Output the [x, y] coordinate of the center of the cell containing the given text.  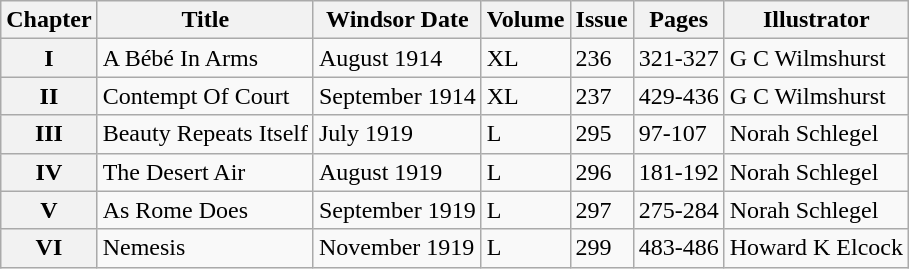
II [49, 96]
275-284 [678, 210]
429-436 [678, 96]
97-107 [678, 134]
Illustrator [816, 20]
Volume [526, 20]
IV [49, 172]
295 [602, 134]
I [49, 58]
181-192 [678, 172]
Issue [602, 20]
September 1914 [397, 96]
VI [49, 248]
299 [602, 248]
Howard K Elcock [816, 248]
Pages [678, 20]
Nemesis [205, 248]
Contempt Of Court [205, 96]
As Rome Does [205, 210]
August 1914 [397, 58]
V [49, 210]
321-327 [678, 58]
237 [602, 96]
September 1919 [397, 210]
Title [205, 20]
Windsor Date [397, 20]
November 1919 [397, 248]
Chapter [49, 20]
The Desert Air [205, 172]
July 1919 [397, 134]
A Bébé In Arms [205, 58]
236 [602, 58]
296 [602, 172]
Beauty Repeats Itself [205, 134]
III [49, 134]
August 1919 [397, 172]
297 [602, 210]
483-486 [678, 248]
